Locate the cell with the specified text and output its (x, y) center coordinate. 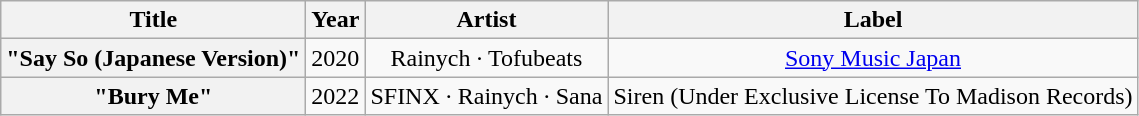
Siren (Under Exclusive License To Madison Records) (873, 96)
2022 (336, 96)
Title (154, 20)
Label (873, 20)
Rainych · Tofubeats (486, 58)
Artist (486, 20)
2020 (336, 58)
"Say So (Japanese Version)" (154, 58)
Year (336, 20)
Sony Music Japan (873, 58)
SFINX · Rainych · Sana (486, 96)
"Bury Me" (154, 96)
